Identify which cell holds the provided text, then report its (x, y) central coordinate. 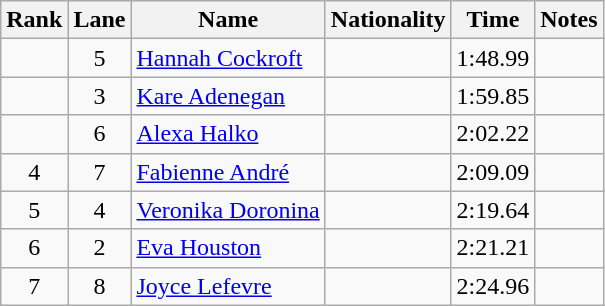
Veronika Doronina (228, 210)
Alexa Halko (228, 134)
Rank (34, 20)
2 (100, 248)
8 (100, 286)
Lane (100, 20)
Nationality (388, 20)
Kare Adenegan (228, 96)
1:59.85 (493, 96)
3 (100, 96)
2:21.21 (493, 248)
Joyce Lefevre (228, 286)
Notes (569, 20)
2:09.09 (493, 172)
2:24.96 (493, 286)
Name (228, 20)
1:48.99 (493, 58)
Time (493, 20)
Hannah Cockroft (228, 58)
Eva Houston (228, 248)
Fabienne André (228, 172)
2:02.22 (493, 134)
2:19.64 (493, 210)
